Find where the given text appears and provide that cell's center as (x, y) coordinate. 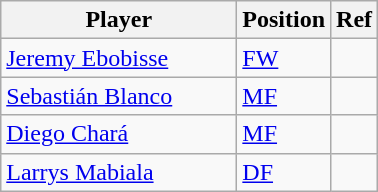
FW (284, 58)
Jeremy Ebobisse (119, 58)
Player (119, 20)
DF (284, 172)
Sebastián Blanco (119, 96)
Ref (354, 20)
Position (284, 20)
Larrys Mabiala (119, 172)
Diego Chará (119, 134)
